Determine the (x, y) coordinate at the center of the cell enclosing the given text.  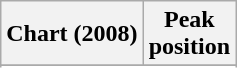
Chart (2008) (72, 34)
Peakposition (189, 34)
